Search for the cell housing the specified text and yield its [x, y] center coordinate. 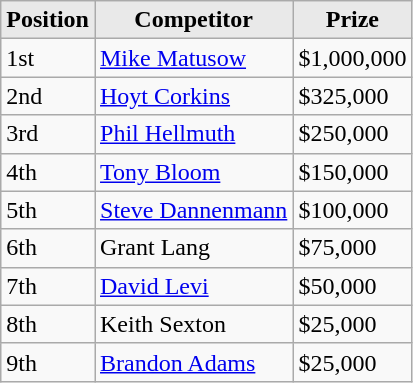
$1,000,000 [352, 58]
$150,000 [352, 172]
$50,000 [352, 286]
8th [48, 324]
$100,000 [352, 210]
Mike Matusow [193, 58]
Grant Lang [193, 248]
Brandon Adams [193, 362]
Prize [352, 20]
Hoyt Corkins [193, 96]
4th [48, 172]
Phil Hellmuth [193, 134]
Competitor [193, 20]
$75,000 [352, 248]
2nd [48, 96]
1st [48, 58]
Steve Dannenmann [193, 210]
7th [48, 286]
9th [48, 362]
Position [48, 20]
$325,000 [352, 96]
6th [48, 248]
5th [48, 210]
$250,000 [352, 134]
Keith Sexton [193, 324]
David Levi [193, 286]
Tony Bloom [193, 172]
3rd [48, 134]
